Provide the [X, Y] coordinate of the cell's center where the given text is located.  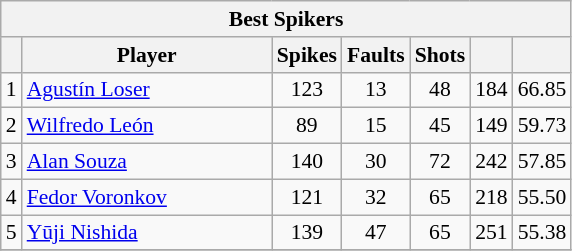
Shots [440, 55]
140 [307, 162]
Alan Souza [147, 162]
55.38 [542, 233]
13 [376, 90]
Yūji Nishida [147, 233]
149 [492, 126]
Spikes [307, 55]
121 [307, 197]
Wilfredo León [147, 126]
89 [307, 126]
45 [440, 126]
218 [492, 197]
57.85 [542, 162]
1 [12, 90]
3 [12, 162]
Player [147, 55]
48 [440, 90]
139 [307, 233]
4 [12, 197]
Agustín Loser [147, 90]
251 [492, 233]
184 [492, 90]
55.50 [542, 197]
66.85 [542, 90]
242 [492, 162]
59.73 [542, 126]
Faults [376, 55]
30 [376, 162]
Best Spikers [286, 19]
47 [376, 233]
72 [440, 162]
2 [12, 126]
Fedor Voronkov [147, 197]
123 [307, 90]
15 [376, 126]
32 [376, 197]
5 [12, 233]
